Return (x, y) of the center of cell containing provided text 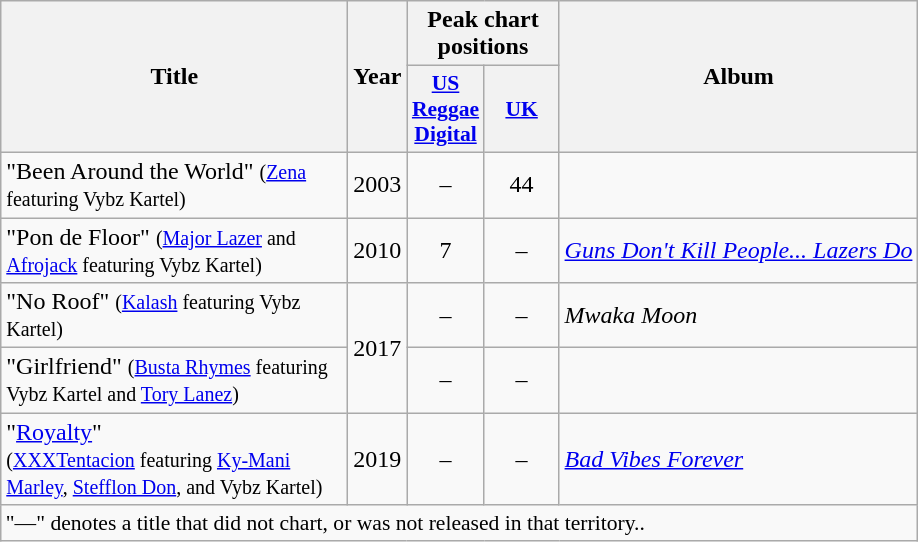
"No Roof" (Kalash featuring Vybz Kartel) (174, 316)
2003 (378, 184)
Peak chart positions (483, 34)
Album (738, 77)
"Pon de Floor" (Major Lazer and Afrojack featuring Vybz Kartel) (174, 250)
"—" denotes a title that did not chart, or was not released in that territory.. (460, 523)
"Royalty"(XXXTentacion featuring Ky-Mani Marley, Stefflon Don, and Vybz Kartel) (174, 459)
"Been Around the World" (Zena featuring Vybz Kartel) (174, 184)
Bad Vibes Forever (738, 459)
"Girlfriend" (Busta Rhymes featuring Vybz Kartel and Tory Lanez) (174, 380)
7 (446, 250)
2019 (378, 459)
Mwaka Moon (738, 316)
Year (378, 77)
UK (522, 110)
44 (522, 184)
2017 (378, 348)
2010 (378, 250)
Guns Don't Kill People... Lazers Do (738, 250)
US Reggae Digital (446, 110)
Title (174, 77)
